Detect which cell encompasses the target text, then output its [x, y] center coordinate. 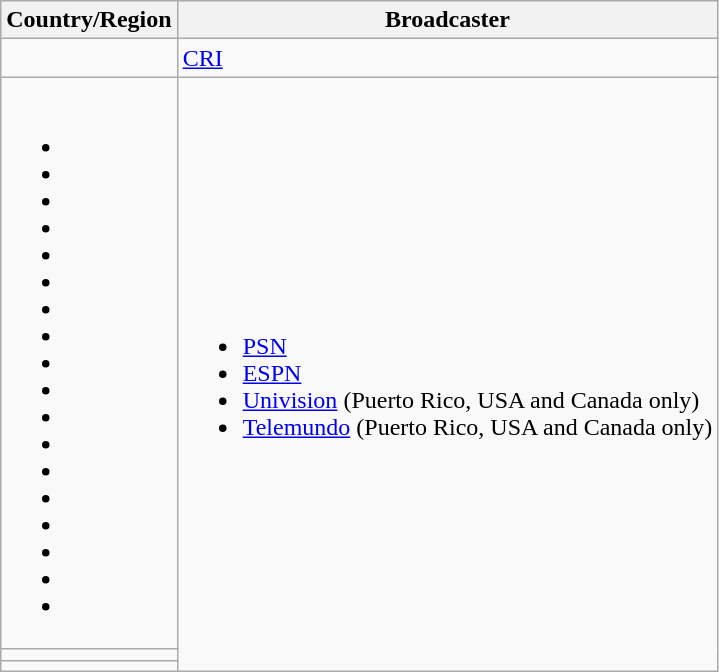
Country/Region [89, 20]
CRI [448, 58]
Broadcaster [448, 20]
PSNESPNUnivision (Puerto Rico, USA and Canada only)Telemundo (Puerto Rico, USA and Canada only) [448, 374]
